Output the (X, Y) coordinate of the center of the cell containing the given text.  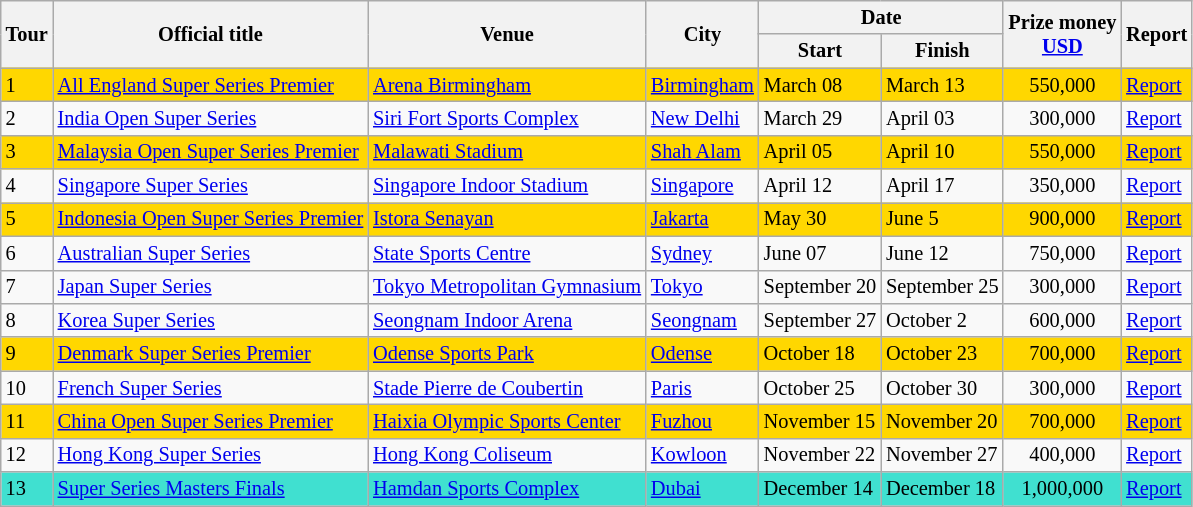
Malaysia Open Super Series Premier (210, 152)
Hamdan Sports Complex (507, 489)
Seongnam (702, 320)
Japan Super Series (210, 287)
2 (27, 118)
350,000 (1062, 186)
400,000 (1062, 455)
Birmingham (702, 85)
State Sports Centre (507, 253)
Singapore (702, 186)
All England Super Series Premier (210, 85)
October 25 (820, 388)
Tour (27, 34)
November 20 (942, 421)
December 14 (820, 489)
Tokyo (702, 287)
10 (27, 388)
October 23 (942, 354)
Official title (210, 34)
Start (820, 51)
Hong Kong Coliseum (507, 455)
Arena Birmingham (507, 85)
Australian Super Series (210, 253)
Finish (942, 51)
June 07 (820, 253)
India Open Super Series (210, 118)
Istora Senayan (507, 219)
Denmark Super Series Premier (210, 354)
1 (27, 85)
Odense (702, 354)
900,000 (1062, 219)
Date (882, 17)
11 (27, 421)
October 2 (942, 320)
Shah Alam (702, 152)
1,000,000 (1062, 489)
12 (27, 455)
Fuzhou (702, 421)
September 25 (942, 287)
June 5 (942, 219)
Stade Pierre de Coubertin (507, 388)
Korea Super Series (210, 320)
September 27 (820, 320)
Haixia Olympic Sports Center (507, 421)
April 17 (942, 186)
Siri Fort Sports Complex (507, 118)
Super Series Masters Finals (210, 489)
November 15 (820, 421)
April 05 (820, 152)
Malawati Stadium (507, 152)
Indonesia Open Super Series Premier (210, 219)
April 03 (942, 118)
Sydney (702, 253)
Paris (702, 388)
Singapore Super Series (210, 186)
Odense Sports Park (507, 354)
Venue (507, 34)
7 (27, 287)
6 (27, 253)
750,000 (1062, 253)
New Delhi (702, 118)
3 (27, 152)
8 (27, 320)
4 (27, 186)
City (702, 34)
December 18 (942, 489)
Tokyo Metropolitan Gymnasium (507, 287)
November 22 (820, 455)
Prize money USD (1062, 34)
Seongnam Indoor Arena (507, 320)
Jakarta (702, 219)
Singapore Indoor Stadium (507, 186)
November 27 (942, 455)
China Open Super Series Premier (210, 421)
April 12 (820, 186)
French Super Series (210, 388)
13 (27, 489)
9 (27, 354)
March 08 (820, 85)
October 30 (942, 388)
May 30 (820, 219)
April 10 (942, 152)
October 18 (820, 354)
Dubai (702, 489)
September 20 (820, 287)
March 29 (820, 118)
Kowloon (702, 455)
June 12 (942, 253)
600,000 (1062, 320)
Hong Kong Super Series (210, 455)
March 13 (942, 85)
5 (27, 219)
